Identify which cell holds the provided text, then report its [X, Y] central coordinate. 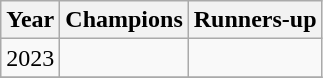
Runners-up [255, 20]
Year [30, 20]
Champions [124, 20]
2023 [30, 58]
